Output the (x, y) coordinate of the center of the cell containing the given text.  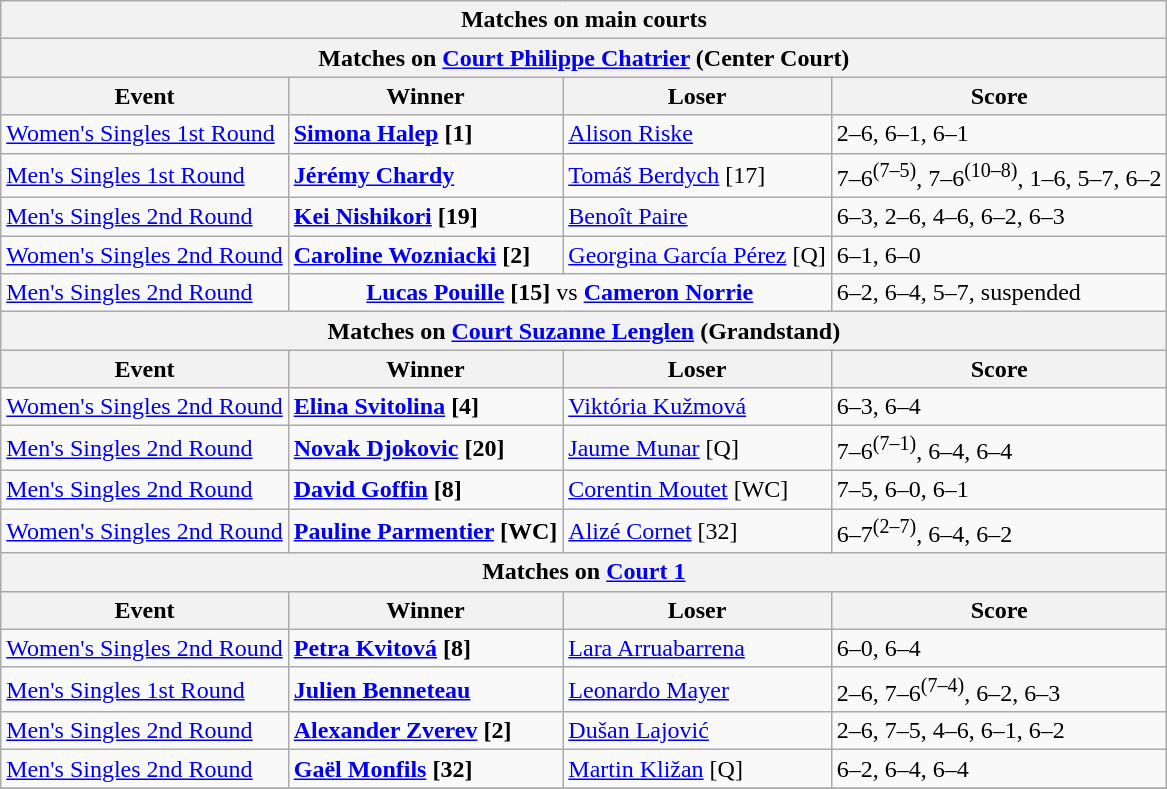
6–3, 6–4 (999, 407)
Dušan Lajović (697, 731)
Jaume Munar [Q] (697, 448)
7–6(7–1), 6–4, 6–4 (999, 448)
Tomáš Berdych [17] (697, 176)
6–7(2–7), 6–4, 6–2 (999, 532)
Elina Svitolina [4] (426, 407)
2–6, 6–1, 6–1 (999, 134)
Novak Djokovic [20] (426, 448)
Matches on main courts (584, 20)
Alexander Zverev [2] (426, 731)
Alizé Cornet [32] (697, 532)
7–5, 6–0, 6–1 (999, 489)
Matches on Court 1 (584, 572)
Julien Benneteau (426, 690)
Caroline Wozniacki [2] (426, 255)
Martin Kližan [Q] (697, 769)
Kei Nishikori [19] (426, 217)
Petra Kvitová [8] (426, 648)
2–6, 7–5, 4–6, 6–1, 6–2 (999, 731)
Corentin Moutet [WC] (697, 489)
7–6(7–5), 7–6(10–8), 1–6, 5–7, 6–2 (999, 176)
Simona Halep [1] (426, 134)
Georgina García Pérez [Q] (697, 255)
Matches on Court Philippe Chatrier (Center Court) (584, 58)
Alison Riske (697, 134)
2–6, 7–6(7–4), 6–2, 6–3 (999, 690)
Benoît Paire (697, 217)
Pauline Parmentier [WC] (426, 532)
Gaël Monfils [32] (426, 769)
David Goffin [8] (426, 489)
Lara Arruabarrena (697, 648)
Leonardo Mayer (697, 690)
Matches on Court Suzanne Lenglen (Grandstand) (584, 331)
Viktória Kužmová (697, 407)
6–0, 6–4 (999, 648)
6–2, 6–4, 6–4 (999, 769)
Lucas Pouille [15] vs Cameron Norrie (560, 293)
6–2, 6–4, 5–7, suspended (999, 293)
6–3, 2–6, 4–6, 6–2, 6–3 (999, 217)
Jérémy Chardy (426, 176)
6–1, 6–0 (999, 255)
Women's Singles 1st Round (144, 134)
